Extract the (X, Y) coordinate from the center of the cell holding the provided text.  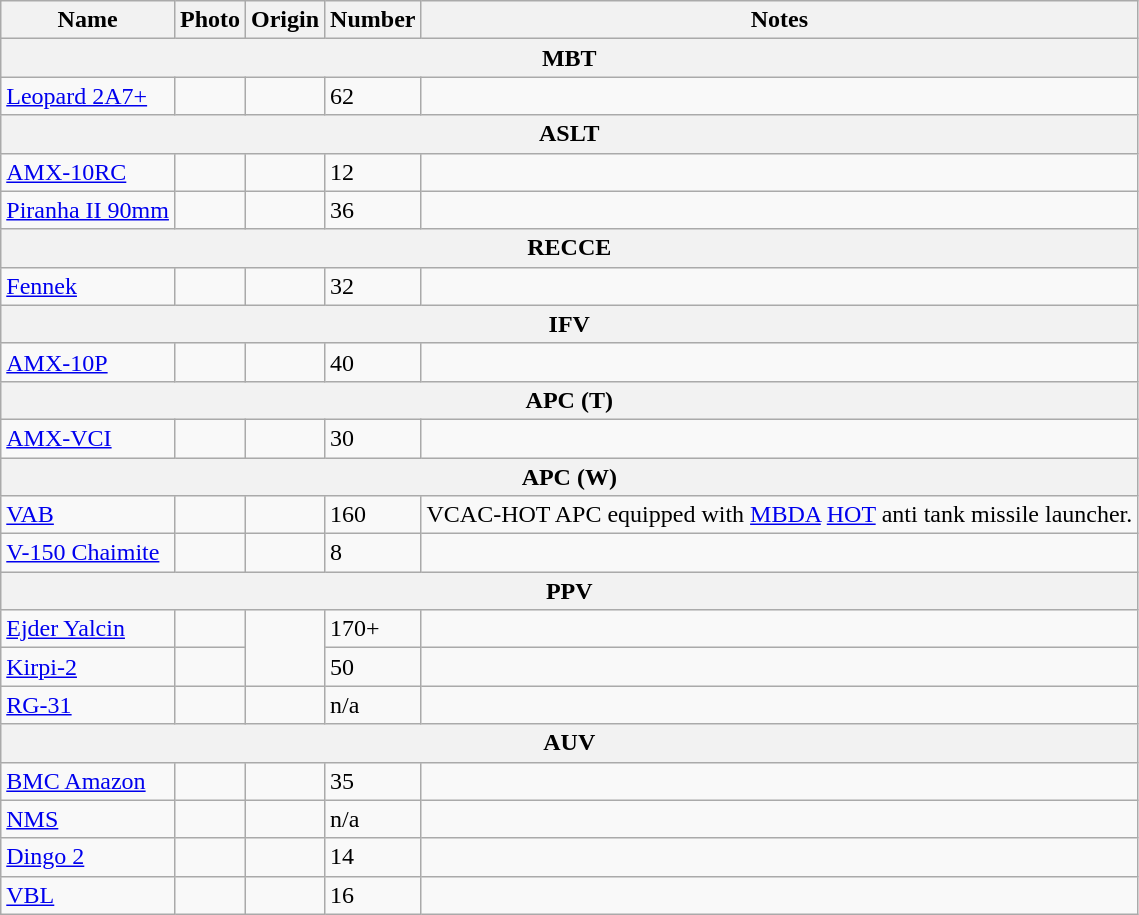
160 (373, 515)
Kirpi-2 (88, 667)
32 (373, 286)
Origin (286, 20)
RECCE (570, 248)
30 (373, 438)
AUV (570, 743)
MBT (570, 58)
AMX-10P (88, 362)
8 (373, 553)
14 (373, 857)
V-150 Chaimite (88, 553)
35 (373, 781)
PPV (570, 591)
Piranha II 90mm (88, 210)
AMX-VCI (88, 438)
40 (373, 362)
Fennek (88, 286)
Number (373, 20)
Ejder Yalcin (88, 629)
170+ (373, 629)
VAB (88, 515)
62 (373, 96)
APC (W) (570, 477)
NMS (88, 819)
50 (373, 667)
AMX-10RC (88, 172)
APC (T) (570, 400)
VCAC-HOT APC equipped with MBDA HOT anti tank missile launcher. (780, 515)
BMC Amazon (88, 781)
Name (88, 20)
VBL (88, 895)
12 (373, 172)
16 (373, 895)
ASLT (570, 134)
RG-31 (88, 705)
Dingo 2 (88, 857)
IFV (570, 324)
Leopard 2A7+ (88, 96)
36 (373, 210)
Photo (210, 20)
Notes (780, 20)
